Scan for the cell matching the given text and deliver its (x, y) coordinate at center. 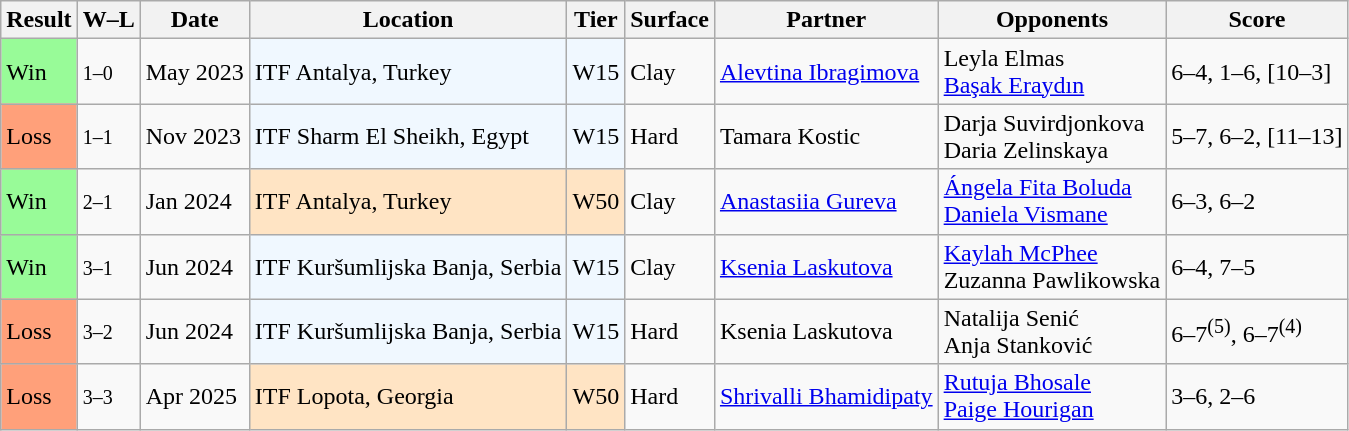
3–6, 2–6 (1257, 396)
Leyla Elmas Başak Eraydın (1052, 72)
Alevtina Ibragimova (826, 72)
Anastasiia Gureva (826, 202)
Apr 2025 (194, 396)
Shrivalli Bhamidipaty (826, 396)
Score (1257, 20)
Darja Suvirdjonkova Daria Zelinskaya (1052, 136)
W–L (108, 20)
5–7, 6–2, [11–13] (1257, 136)
Jan 2024 (194, 202)
Partner (826, 20)
May 2023 (194, 72)
6–4, 1–6, [10–3] (1257, 72)
6–3, 6–2 (1257, 202)
ITF Sharm El Sheikh, Egypt (408, 136)
6–7(5), 6–7(4) (1257, 332)
Location (408, 20)
Natalija Senić Anja Stanković (1052, 332)
Opponents (1052, 20)
3–3 (108, 396)
Ángela Fita Boluda Daniela Vismane (1052, 202)
Tamara Kostic (826, 136)
2–1 (108, 202)
Result (39, 20)
Tier (596, 20)
6–4, 7–5 (1257, 266)
Surface (670, 20)
Date (194, 20)
Rutuja Bhosale Paige Hourigan (1052, 396)
Kaylah McPhee Zuzanna Pawlikowska (1052, 266)
3–2 (108, 332)
1–0 (108, 72)
ITF Lopota, Georgia (408, 396)
Nov 2023 (194, 136)
3–1 (108, 266)
1–1 (108, 136)
